Return the [x, y] coordinate for the center point of the cell that contains the specified text.  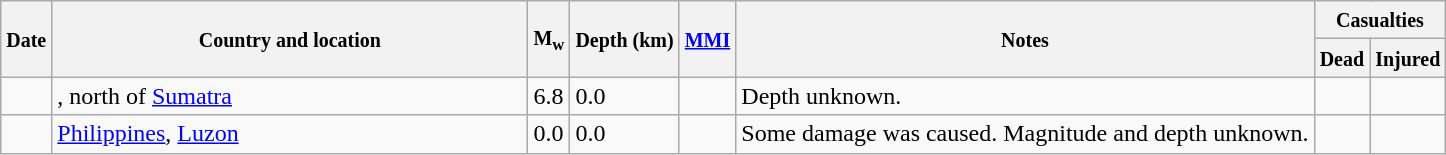
Some damage was caused. Magnitude and depth unknown. [1025, 134]
Depth unknown. [1025, 96]
Date [26, 39]
Philippines, Luzon [290, 134]
Depth (km) [624, 39]
Dead [1342, 58]
Casualties [1380, 20]
Country and location [290, 39]
6.8 [549, 96]
Notes [1025, 39]
MMI [708, 39]
, north of Sumatra [290, 96]
Injured [1408, 58]
Mw [549, 39]
